Find where the given text appears and provide that cell's center as [X, Y] coordinate. 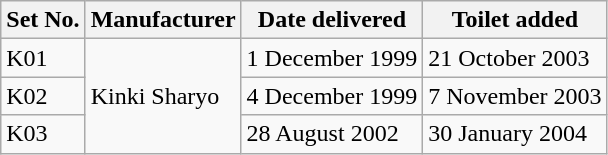
K03 [43, 134]
30 January 2004 [515, 134]
Date delivered [332, 20]
21 October 2003 [515, 58]
1 December 1999 [332, 58]
Set No. [43, 20]
28 August 2002 [332, 134]
Manufacturer [163, 20]
Kinki Sharyo [163, 96]
4 December 1999 [332, 96]
K02 [43, 96]
K01 [43, 58]
7 November 2003 [515, 96]
Toilet added [515, 20]
